Pinpoint the cell where the given text exists, returning its (x, y) midpoint coordinate. 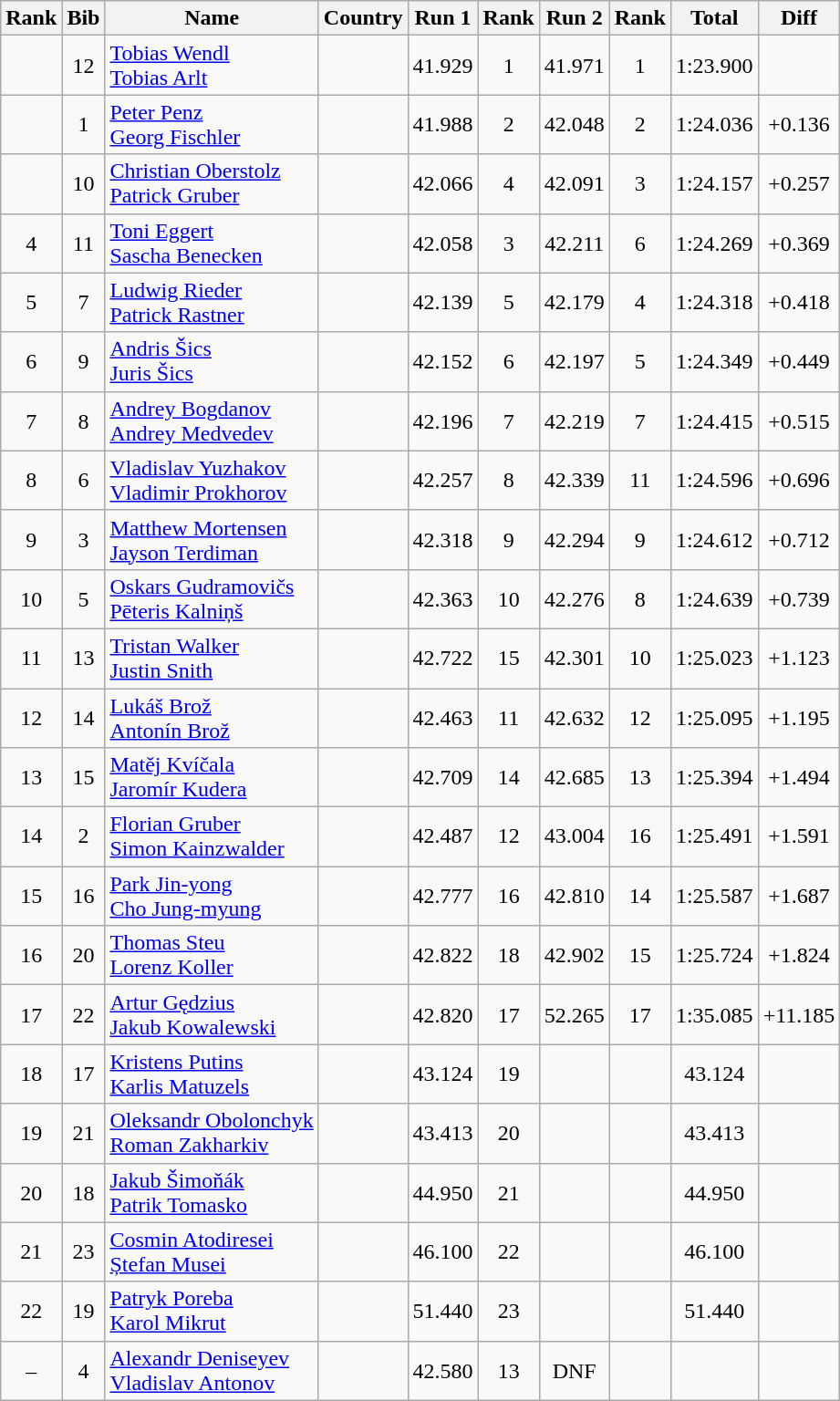
1:25.491 (714, 837)
+0.369 (799, 243)
42.139 (443, 303)
42.709 (443, 777)
42.580 (443, 1370)
42.048 (575, 124)
42.339 (575, 480)
Tobias WendlTobias Arlt (212, 66)
Artur GędziusJakub Kowalewski (212, 1014)
Alexandr DeniseyevVladislav Antonov (212, 1370)
DNF (575, 1370)
Andrey BogdanovAndrey Medvedev (212, 421)
+0.257 (799, 184)
42.722 (443, 659)
42.179 (575, 303)
Vladislav YuzhakovVladimir Prokhorov (212, 480)
+1.123 (799, 659)
Tristan WalkerJustin Snith (212, 659)
42.822 (443, 956)
41.971 (575, 66)
+11.185 (799, 1014)
Matěj KvíčalaJaromír Kudera (212, 777)
+0.418 (799, 303)
Park Jin-yongCho Jung-myung (212, 896)
+1.494 (799, 777)
1:24.639 (714, 598)
42.294 (575, 540)
42.058 (443, 243)
Oskars GudramovičsPēteris Kalniņš (212, 598)
+0.712 (799, 540)
Oleksandr ObolonchykRoman Zakharkiv (212, 1133)
+1.687 (799, 896)
42.820 (443, 1014)
Florian GruberSimon Kainzwalder (212, 837)
Kristens PutinsKarlis Matuzels (212, 1074)
+0.696 (799, 480)
Christian OberstolzPatrick Gruber (212, 184)
41.988 (443, 124)
42.276 (575, 598)
+0.449 (799, 361)
42.487 (443, 837)
1:24.596 (714, 480)
43.004 (575, 837)
Patryk PorebaKarol Mikrut (212, 1312)
+1.195 (799, 717)
Peter PenzGeorg Fischler (212, 124)
42.810 (575, 896)
1:24.036 (714, 124)
Cosmin AtodireseiȘtefan Musei (212, 1251)
42.197 (575, 361)
42.902 (575, 956)
42.066 (443, 184)
1:25.095 (714, 717)
1:25.724 (714, 956)
+1.591 (799, 837)
– (31, 1370)
1:25.023 (714, 659)
41.929 (443, 66)
52.265 (575, 1014)
42.632 (575, 717)
+1.824 (799, 956)
1:24.157 (714, 184)
42.685 (575, 777)
42.091 (575, 184)
Country (363, 18)
1:24.415 (714, 421)
Thomas SteuLorenz Koller (212, 956)
42.363 (443, 598)
Matthew MortensenJayson Terdiman (212, 540)
Jakub ŠimoňákPatrik Tomasko (212, 1193)
1:25.587 (714, 896)
+0.515 (799, 421)
Name (212, 18)
42.463 (443, 717)
Toni EggertSascha Benecken (212, 243)
1:23.900 (714, 66)
1:24.318 (714, 303)
Run 2 (575, 18)
42.196 (443, 421)
Andris ŠicsJuris Šics (212, 361)
Ludwig RiederPatrick Rastner (212, 303)
Lukáš BrožAntonín Brož (212, 717)
1:24.612 (714, 540)
42.219 (575, 421)
1:24.269 (714, 243)
+0.136 (799, 124)
1:35.085 (714, 1014)
42.211 (575, 243)
42.777 (443, 896)
Bib (84, 18)
Total (714, 18)
42.318 (443, 540)
1:24.349 (714, 361)
Diff (799, 18)
42.257 (443, 480)
Run 1 (443, 18)
42.152 (443, 361)
1:25.394 (714, 777)
42.301 (575, 659)
+0.739 (799, 598)
